Identify which cell holds the provided text, then report its (x, y) central coordinate. 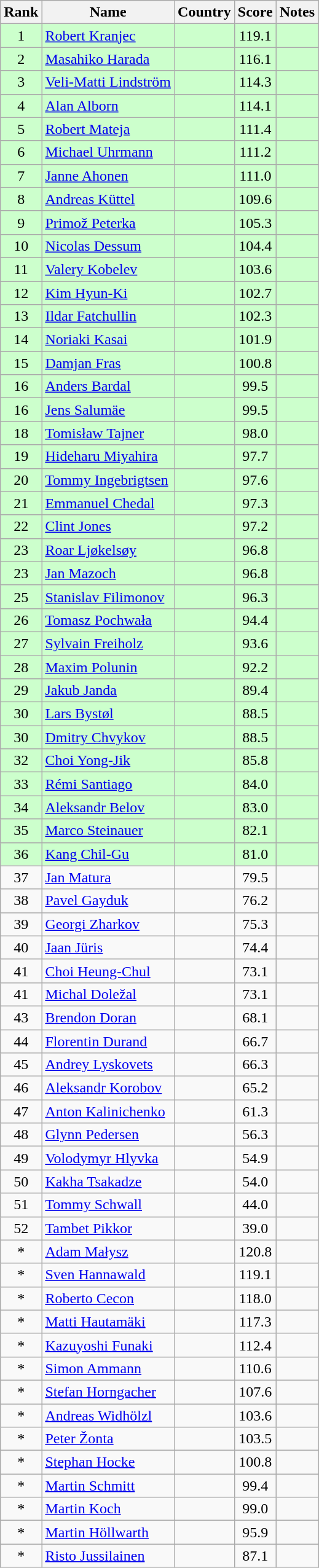
102.7 (255, 293)
Andreas Widhölzl (108, 1415)
Robert Mateja (108, 129)
39 (21, 924)
43 (21, 1017)
111.0 (255, 176)
Adam Małysz (108, 1252)
Roberto Cecon (108, 1298)
Hideharu Miyahira (108, 457)
95.9 (255, 1532)
Name (108, 12)
Martin Schmitt (108, 1486)
49 (21, 1158)
79.5 (255, 877)
116.1 (255, 59)
46 (21, 1088)
87.1 (255, 1556)
36 (21, 854)
74.4 (255, 947)
54.9 (255, 1158)
84.0 (255, 784)
Masahiko Harada (108, 59)
Kazuyoshi Funaki (108, 1345)
Alan Alborn (108, 106)
25 (21, 597)
12 (21, 293)
97.3 (255, 503)
8 (21, 199)
Stephan Hocke (108, 1462)
Roar Ljøkelsøy (108, 550)
28 (21, 667)
120.8 (255, 1252)
93.6 (255, 643)
10 (21, 246)
Choi Heung-Chul (108, 971)
Brendon Doran (108, 1017)
105.3 (255, 222)
97.2 (255, 527)
56.3 (255, 1135)
85.8 (255, 761)
65.2 (255, 1088)
19 (21, 457)
39.0 (255, 1228)
26 (21, 620)
89.4 (255, 691)
114.1 (255, 106)
Aleksandr Belov (108, 807)
Primož Peterka (108, 222)
44 (21, 1041)
Country (205, 12)
Rémi Santiago (108, 784)
110.6 (255, 1368)
Pavel Gayduk (108, 901)
Rank (21, 12)
Andrey Lyskovets (108, 1065)
94.4 (255, 620)
Emmanuel Chedal (108, 503)
47 (21, 1111)
Dmitry Chvykov (108, 737)
1 (21, 36)
33 (21, 784)
13 (21, 316)
76.2 (255, 901)
5 (21, 129)
114.3 (255, 82)
82.1 (255, 831)
Tommy Ingebrigtsen (108, 480)
6 (21, 152)
Tommy Schwall (108, 1205)
Janne Ahonen (108, 176)
Glynn Pedersen (108, 1135)
Tomisław Tajner (108, 433)
9 (21, 222)
107.6 (255, 1392)
Tomasz Pochwała (108, 620)
97.6 (255, 480)
Robert Kranjec (108, 36)
101.9 (255, 340)
Jens Salumäe (108, 410)
Peter Žonta (108, 1439)
38 (21, 901)
45 (21, 1065)
117.3 (255, 1322)
81.0 (255, 854)
66.3 (255, 1065)
Maxim Polunin (108, 667)
Michael Uhrmann (108, 152)
14 (21, 340)
20 (21, 480)
29 (21, 691)
109.6 (255, 199)
54.0 (255, 1182)
Tambet Pikkor (108, 1228)
Damjan Fras (108, 363)
18 (21, 433)
112.4 (255, 1345)
99.0 (255, 1509)
21 (21, 503)
Simon Ammann (108, 1368)
83.0 (255, 807)
15 (21, 363)
50 (21, 1182)
Kim Hyun-Ki (108, 293)
Michal Doležal (108, 994)
11 (21, 269)
37 (21, 877)
Sylvain Freiholz (108, 643)
Anders Bardal (108, 386)
Lars Bystøl (108, 714)
Stefan Horngacher (108, 1392)
48 (21, 1135)
52 (21, 1228)
111.2 (255, 152)
4 (21, 106)
34 (21, 807)
68.1 (255, 1017)
Georgi Zharkov (108, 924)
104.4 (255, 246)
Anton Kalinichenko (108, 1111)
Nicolas Dessum (108, 246)
Ildar Fatchullin (108, 316)
92.2 (255, 667)
Clint Jones (108, 527)
97.7 (255, 457)
Jakub Janda (108, 691)
Risto Jussilainen (108, 1556)
Stanislav Filimonov (108, 597)
Jan Mazoch (108, 573)
Choi Yong-Jik (108, 761)
27 (21, 643)
Florentin Durand (108, 1041)
99.4 (255, 1486)
3 (21, 82)
103.5 (255, 1439)
Andreas Küttel (108, 199)
2 (21, 59)
40 (21, 947)
66.7 (255, 1041)
102.3 (255, 316)
96.3 (255, 597)
Kakha Tsakadze (108, 1182)
61.3 (255, 1111)
Veli-Matti Lindström (108, 82)
Valery Kobelev (108, 269)
Martin Höllwarth (108, 1532)
Marco Steinauer (108, 831)
Volodymyr Hlyvka (108, 1158)
75.3 (255, 924)
51 (21, 1205)
22 (21, 527)
32 (21, 761)
44.0 (255, 1205)
Martin Koch (108, 1509)
Aleksandr Korobov (108, 1088)
98.0 (255, 433)
7 (21, 176)
Notes (297, 12)
Score (255, 12)
Jan Matura (108, 877)
Sven Hannawald (108, 1275)
Noriaki Kasai (108, 340)
Matti Hautamäki (108, 1322)
35 (21, 831)
Jaan Jüris (108, 947)
118.0 (255, 1298)
Kang Chil-Gu (108, 854)
111.4 (255, 129)
